Return (X, Y) of the center of cell containing provided text 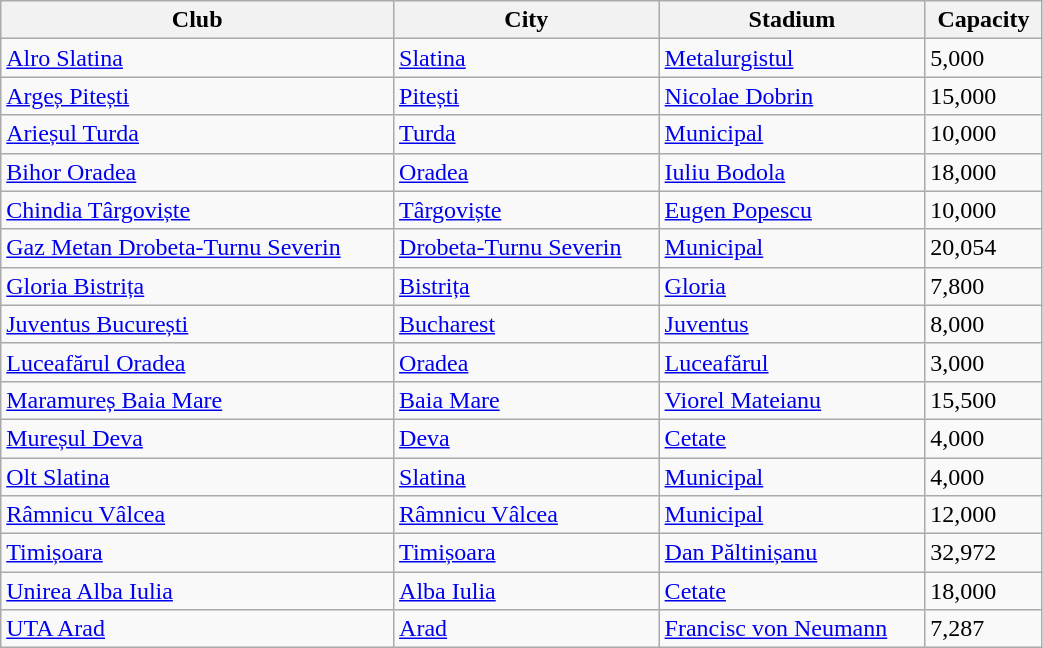
Eugen Popescu (792, 210)
Chindia Târgoviște (198, 210)
UTA Arad (198, 629)
Juventus (792, 324)
Deva (527, 438)
Gloria (792, 286)
Unirea Alba Iulia (198, 591)
Alba Iulia (527, 591)
Alro Slatina (198, 58)
7,800 (984, 286)
Olt Slatina (198, 477)
5,000 (984, 58)
12,000 (984, 515)
Arieșul Turda (198, 134)
Dan Păltinișanu (792, 553)
15,000 (984, 96)
Metalurgistul (792, 58)
Bistrița (527, 286)
7,287 (984, 629)
3,000 (984, 362)
Târgoviște (527, 210)
15,500 (984, 400)
8,000 (984, 324)
Viorel Mateianu (792, 400)
Juventus București (198, 324)
Luceafărul (792, 362)
Capacity (984, 20)
Nicolae Dobrin (792, 96)
City (527, 20)
Maramureș Baia Mare (198, 400)
Mureșul Deva (198, 438)
Iuliu Bodola (792, 172)
Pitești (527, 96)
20,054 (984, 248)
Stadium (792, 20)
Francisc von Neumann (792, 629)
Club (198, 20)
Luceafărul Oradea (198, 362)
Argeș Pitești (198, 96)
Bucharest (527, 324)
Arad (527, 629)
Gaz Metan Drobeta-Turnu Severin (198, 248)
Gloria Bistrița (198, 286)
Drobeta-Turnu Severin (527, 248)
Turda (527, 134)
32,972 (984, 553)
Baia Mare (527, 400)
Bihor Oradea (198, 172)
